For the text-containing cell, return its midpoint in (X, Y) coordinate format. 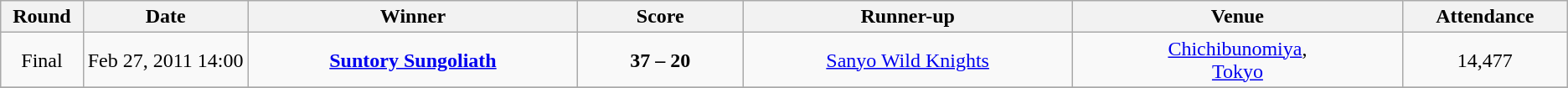
Final (42, 60)
Date (166, 17)
Suntory Sungoliath (413, 60)
Feb 27, 2011 14:00 (166, 60)
37 – 20 (660, 60)
Runner-up (908, 17)
Attendance (1484, 17)
Score (660, 17)
14,477 (1484, 60)
Chichibunomiya,Tokyo (1238, 60)
Sanyo Wild Knights (908, 60)
Round (42, 17)
Winner (413, 17)
Venue (1238, 17)
